Output the [x, y] coordinate of the center of the cell containing the given text.  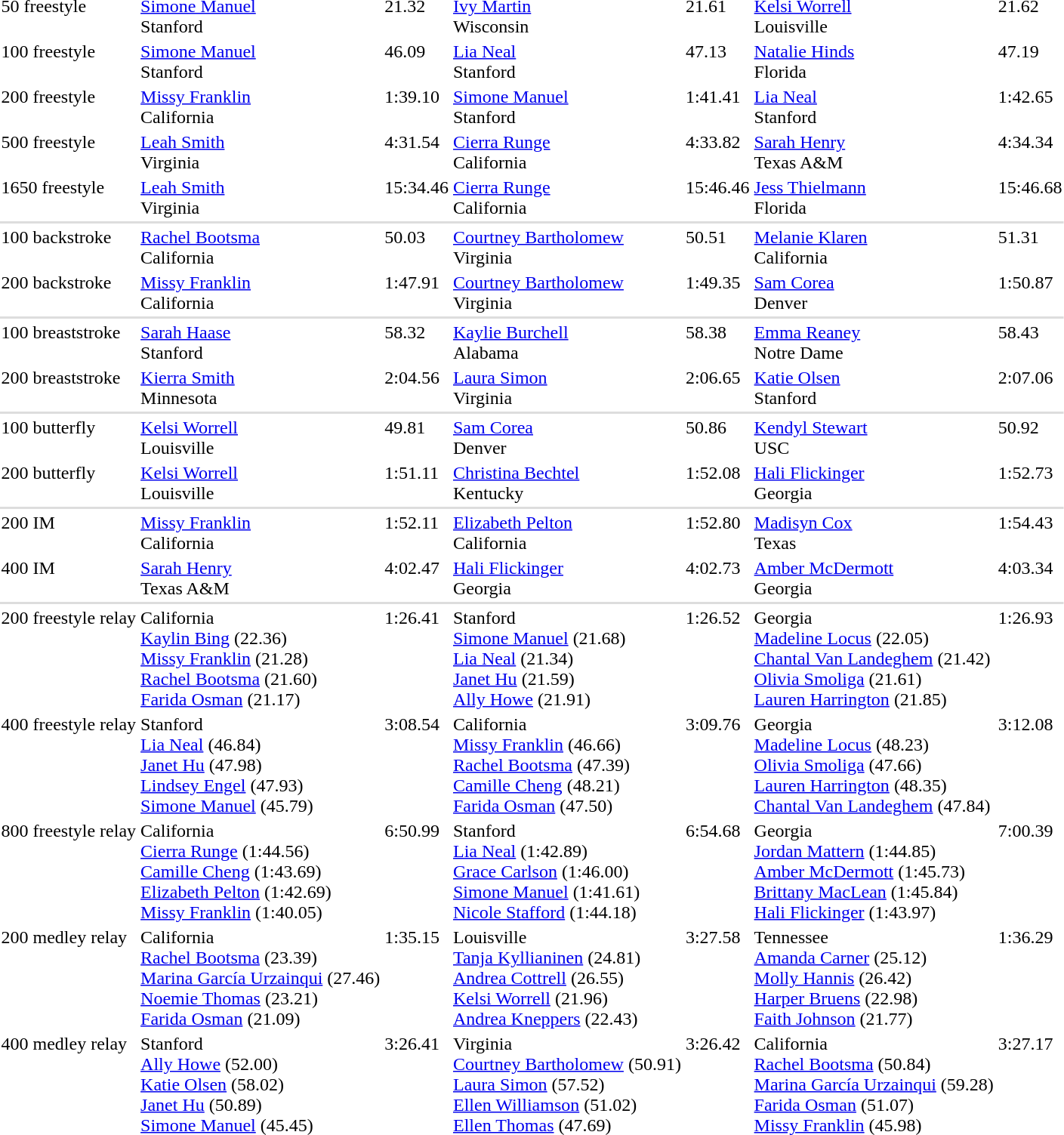
49.81 [417, 438]
1:39.10 [417, 107]
1:50.87 [1030, 293]
3:27.58 [717, 978]
CaliforniaMissy Franklin (46.66)Rachel Bootsma (47.39)Camille Cheng (48.21)Farida Osman (47.50) [566, 765]
400 IM [69, 578]
50.92 [1030, 438]
200 IM [69, 533]
StanfordLia Neal (1:42.89)Grace Carlson (1:46.00)Simone Manuel (1:41.61)Nicole Stafford (1:44.18) [566, 871]
1:36.29 [1030, 978]
1:26.52 [717, 658]
1:26.41 [417, 658]
50.03 [417, 248]
1:51.11 [417, 483]
4:02.47 [417, 578]
58.43 [1030, 343]
4:33.82 [717, 153]
LouisvilleTanja Kyllianinen (24.81)Andrea Cottrell (26.55)Kelsi Worrell (21.96)Andrea Kneppers (22.43) [566, 978]
2:06.65 [717, 388]
1:35.15 [417, 978]
Amber McDermott Georgia [874, 578]
GeorgiaMadeline Locus (22.05)Chantal Van Landeghem (21.42)Olivia Smoliga (21.61)Lauren Harrington (21.85) [874, 658]
Madisyn Cox Texas [874, 533]
4:02.73 [717, 578]
800 freestyle relay [69, 871]
500 freestyle [69, 153]
Melanie Klaren California [874, 248]
Laura Simon Virginia [566, 388]
Kaylie Burchell Alabama [566, 343]
Christina Bechtel Kentucky [566, 483]
Natalie Hinds Florida [874, 62]
Sarah Haase Stanford [261, 343]
15:46.46 [717, 198]
3:08.54 [417, 765]
1:52.08 [717, 483]
GeorgiaMadeline Locus (48.23)Olivia Smoliga (47.66)Lauren Harrington (48.35)Chantal Van Landeghem (47.84) [874, 765]
47.13 [717, 62]
1650 freestyle [69, 198]
15:46.68 [1030, 198]
200 backstroke [69, 293]
Rachel Bootsma California [261, 248]
Katie Olsen Stanford [874, 388]
1:52.11 [417, 533]
50.86 [717, 438]
3:09.76 [717, 765]
1:52.80 [717, 533]
Jess Thielmann Florida [874, 198]
58.38 [717, 343]
1:26.93 [1030, 658]
100 backstroke [69, 248]
1:47.91 [417, 293]
Kendyl Stewart USC [874, 438]
400 freestyle relay [69, 765]
Kierra Smith Minnesota [261, 388]
4:34.34 [1030, 153]
200 butterfly [69, 483]
100 breaststroke [69, 343]
StanfordLia Neal (46.84)Janet Hu (47.98)Lindsey Engel (47.93)Simone Manuel (45.79) [261, 765]
47.19 [1030, 62]
4:31.54 [417, 153]
CaliforniaKaylin Bing (22.36)Missy Franklin (21.28)Rachel Bootsma (21.60)Farida Osman (21.17) [261, 658]
7:00.39 [1030, 871]
Emma Reaney Notre Dame [874, 343]
4:03.34 [1030, 578]
200 freestyle relay [69, 658]
1:52.73 [1030, 483]
200 medley relay [69, 978]
3:12.08 [1030, 765]
6:54.68 [717, 871]
1:42.65 [1030, 107]
200 breaststroke [69, 388]
51.31 [1030, 248]
TennesseeAmanda Carner (25.12)Molly Hannis (26.42)Harper Bruens (22.98)Faith Johnson (21.77) [874, 978]
15:34.46 [417, 198]
1:49.35 [717, 293]
50.51 [717, 248]
Elizabeth Pelton California [566, 533]
1:54.43 [1030, 533]
2:04.56 [417, 388]
100 butterfly [69, 438]
58.32 [417, 343]
StanfordSimone Manuel (21.68)Lia Neal (21.34)Janet Hu (21.59)Ally Howe (21.91) [566, 658]
6:50.99 [417, 871]
46.09 [417, 62]
2:07.06 [1030, 388]
GeorgiaJordan Mattern (1:44.85)Amber McDermott (1:45.73)Brittany MacLean (1:45.84)Hali Flickinger (1:43.97) [874, 871]
100 freestyle [69, 62]
CaliforniaCierra Runge (1:44.56)Camille Cheng (1:43.69)Elizabeth Pelton (1:42.69)Missy Franklin (1:40.05) [261, 871]
1:41.41 [717, 107]
CaliforniaRachel Bootsma (23.39)Marina García Urzainqui (27.46)Noemie Thomas (23.21)Farida Osman (21.09) [261, 978]
200 freestyle [69, 107]
